Detect which cell encompasses the target text, then output its [x, y] center coordinate. 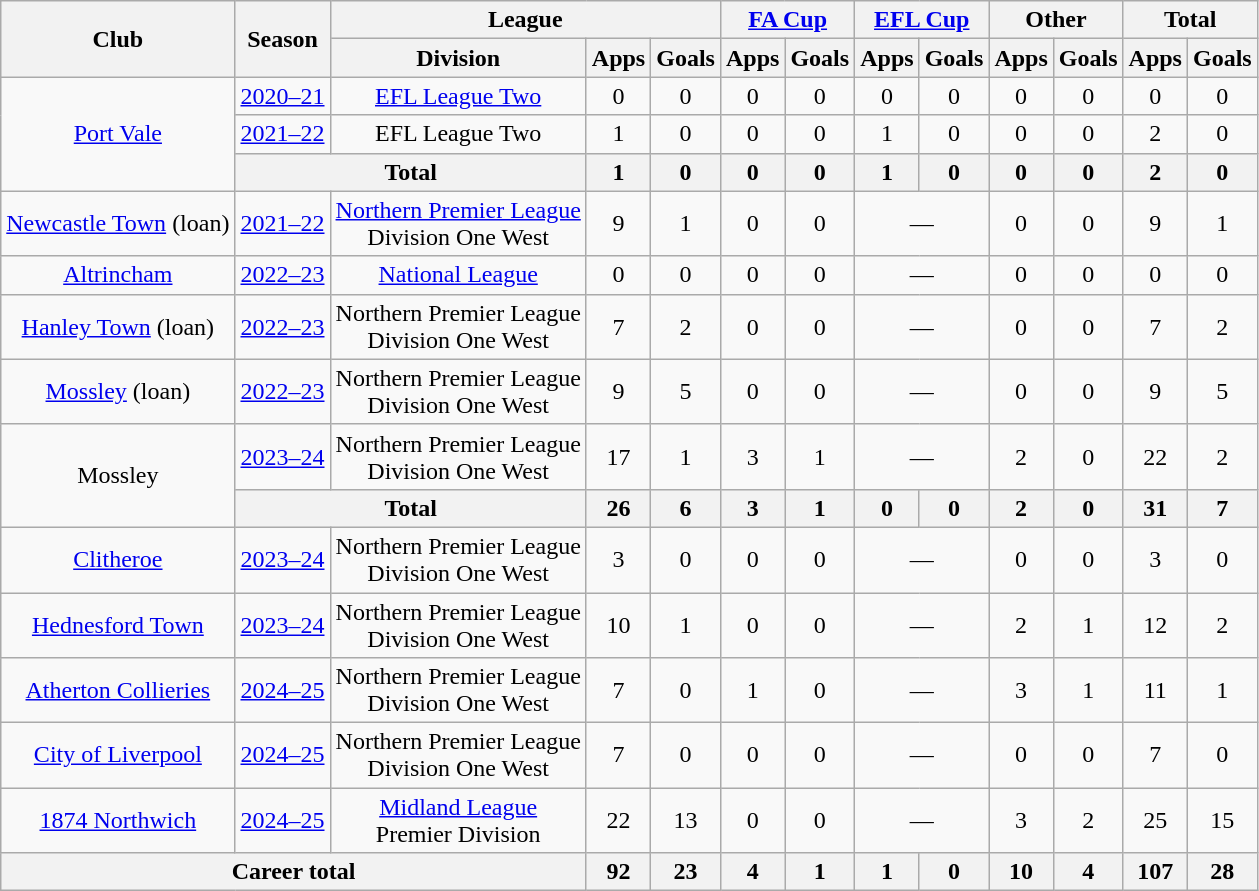
26 [618, 508]
Mossley [118, 476]
28 [1222, 872]
Mossley (loan) [118, 392]
25 [1155, 820]
Career total [294, 872]
EFL Cup [922, 20]
League [525, 20]
National League [458, 275]
City of Liverpool [118, 756]
107 [1155, 872]
23 [686, 872]
Hanley Town (loan) [118, 326]
Midland LeaguePremier Division [458, 820]
15 [1222, 820]
92 [618, 872]
11 [1155, 690]
17 [618, 456]
Clitheroe [118, 560]
2020–21 [282, 96]
Season [282, 39]
6 [686, 508]
Port Vale [118, 134]
Other [1056, 20]
12 [1155, 624]
13 [686, 820]
Club [118, 39]
Newcastle Town (loan) [118, 224]
Atherton Collieries [118, 690]
Altrincham [118, 275]
FA Cup [787, 20]
Division [458, 58]
1874 Northwich [118, 820]
Hednesford Town [118, 624]
31 [1155, 508]
